Search for the cell housing the specified text and yield its [X, Y] center coordinate. 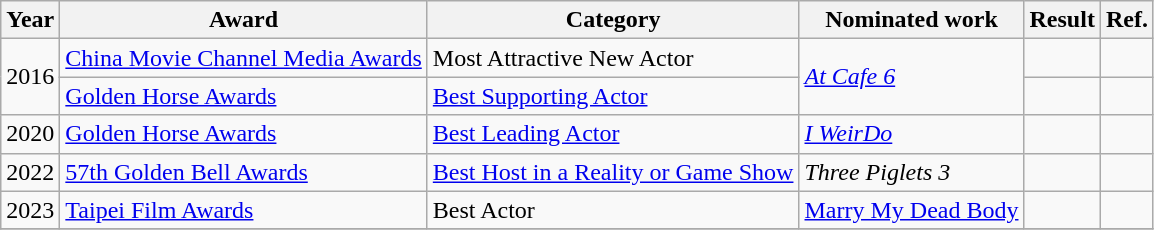
Best Actor [613, 210]
Three Piglets 3 [912, 172]
Nominated work [912, 20]
2023 [30, 210]
Best Leading Actor [613, 134]
2022 [30, 172]
Category [613, 20]
China Movie Channel Media Awards [244, 58]
2016 [30, 77]
Marry My Dead Body [912, 210]
Most Attractive New Actor [613, 58]
57th Golden Bell Awards [244, 172]
Best Host in a Reality or Game Show [613, 172]
At Cafe 6 [912, 77]
2020 [30, 134]
Taipei Film Awards [244, 210]
I WeirDo [912, 134]
Best Supporting Actor [613, 96]
Result [1062, 20]
Year [30, 20]
Ref. [1126, 20]
Award [244, 20]
